Extract the [x, y] coordinate from the center of the cell holding the provided text.  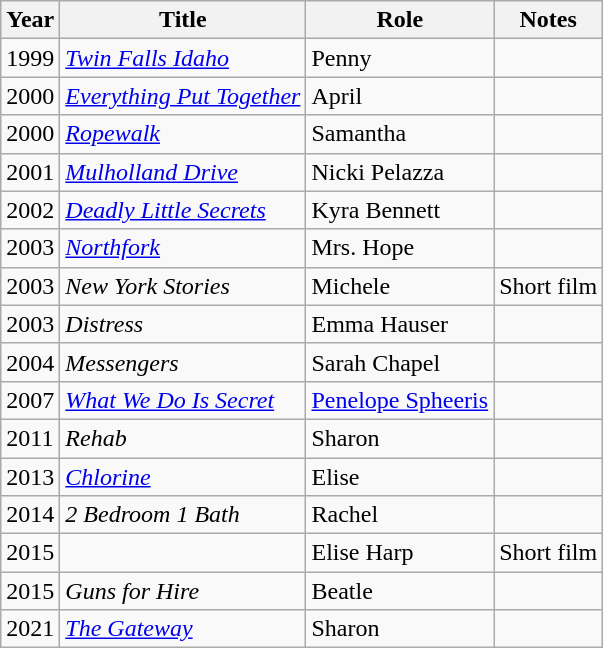
2004 [30, 362]
What We Do Is Secret [183, 400]
Notes [548, 20]
Deadly Little Secrets [183, 210]
2 Bedroom 1 Bath [183, 515]
New York Stories [183, 286]
Penelope Spheeris [400, 400]
1999 [30, 58]
Role [400, 20]
Kyra Bennett [400, 210]
2007 [30, 400]
Year [30, 20]
2001 [30, 172]
Title [183, 20]
Nicki Pelazza [400, 172]
Messengers [183, 362]
Samantha [400, 134]
2002 [30, 210]
Mrs. Hope [400, 248]
Rachel [400, 515]
Michele [400, 286]
Beatle [400, 591]
Penny [400, 58]
The Gateway [183, 629]
Distress [183, 324]
Chlorine [183, 477]
Sarah Chapel [400, 362]
2014 [30, 515]
Rehab [183, 438]
Emma Hauser [400, 324]
Elise [400, 477]
Twin Falls Idaho [183, 58]
2013 [30, 477]
2021 [30, 629]
Mulholland Drive [183, 172]
April [400, 96]
Everything Put Together [183, 96]
Guns for Hire [183, 591]
Ropewalk [183, 134]
Northfork [183, 248]
2011 [30, 438]
Elise Harp [400, 553]
